Return (X, Y) of the center of cell containing provided text 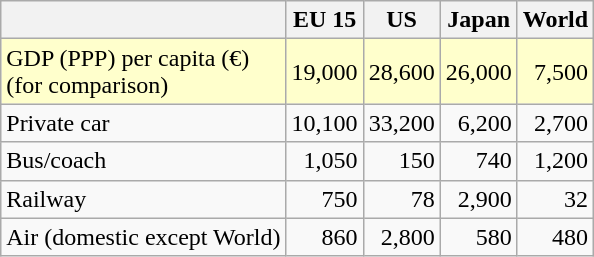
1,200 (555, 161)
1,050 (324, 161)
EU 15 (324, 20)
580 (478, 237)
2,700 (555, 123)
US (402, 20)
6,200 (478, 123)
Private car (144, 123)
19,000 (324, 72)
33,200 (402, 123)
Railway (144, 199)
GDP (PPP) per capita (€)(for comparison) (144, 72)
860 (324, 237)
Air (domestic except World) (144, 237)
78 (402, 199)
Bus/coach (144, 161)
Japan (478, 20)
32 (555, 199)
150 (402, 161)
28,600 (402, 72)
480 (555, 237)
2,800 (402, 237)
26,000 (478, 72)
10,100 (324, 123)
2,900 (478, 199)
World (555, 20)
750 (324, 199)
740 (478, 161)
7,500 (555, 72)
